Determine the (x, y) coordinate at the center of the cell enclosing the given text.  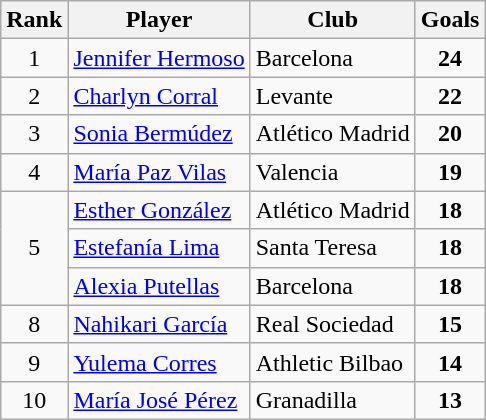
Levante (332, 96)
20 (450, 134)
13 (450, 400)
Yulema Corres (159, 362)
María Paz Vilas (159, 172)
9 (34, 362)
14 (450, 362)
Jennifer Hermoso (159, 58)
Real Sociedad (332, 324)
María José Pérez (159, 400)
19 (450, 172)
Santa Teresa (332, 248)
Alexia Putellas (159, 286)
Goals (450, 20)
22 (450, 96)
3 (34, 134)
10 (34, 400)
Valencia (332, 172)
Player (159, 20)
Nahikari García (159, 324)
Estefanía Lima (159, 248)
15 (450, 324)
Club (332, 20)
4 (34, 172)
24 (450, 58)
Rank (34, 20)
5 (34, 248)
8 (34, 324)
Athletic Bilbao (332, 362)
Esther González (159, 210)
Charlyn Corral (159, 96)
1 (34, 58)
Granadilla (332, 400)
2 (34, 96)
Sonia Bermúdez (159, 134)
